Search for the cell housing the specified text and yield its (X, Y) center coordinate. 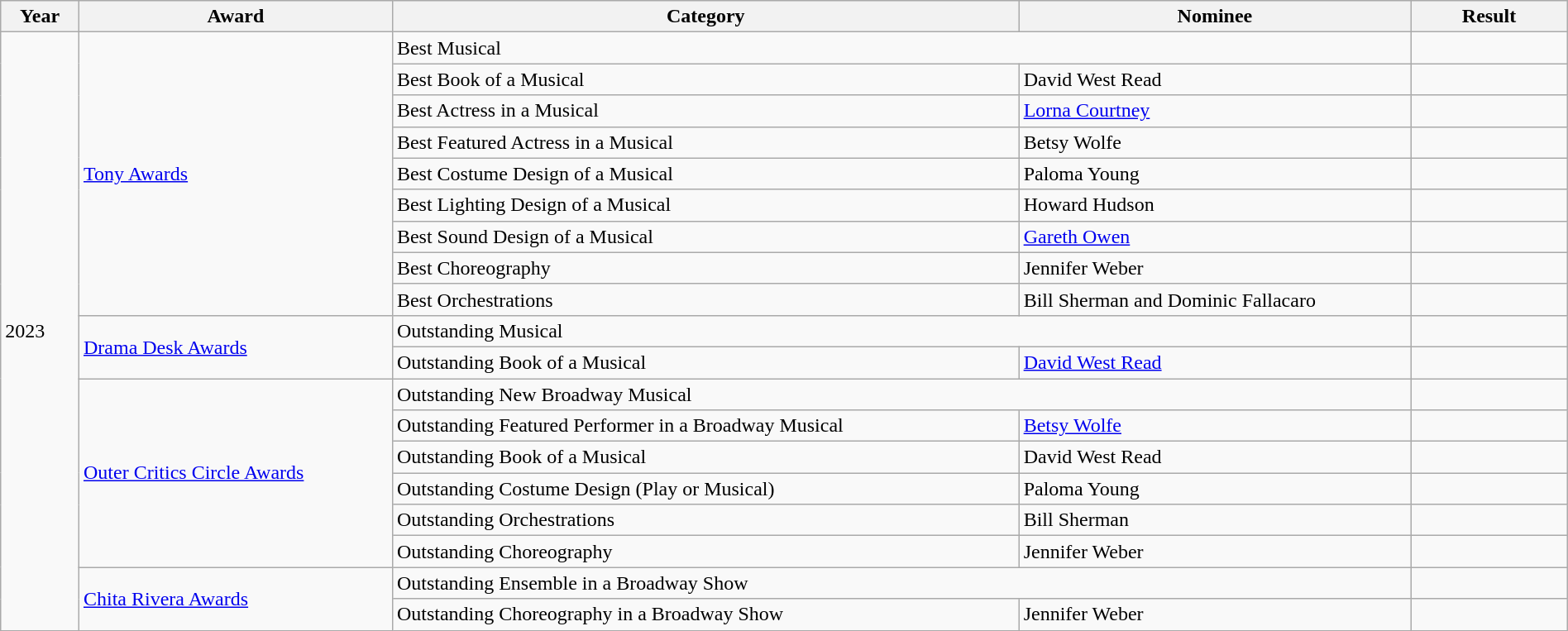
Outstanding Choreography in a Broadway Show (705, 614)
Best Book of a Musical (705, 79)
Best Costume Design of a Musical (705, 174)
Nominee (1215, 17)
Drama Desk Awards (235, 347)
Outstanding Orchestrations (705, 520)
Best Sound Design of a Musical (705, 237)
Year (40, 17)
Tony Awards (235, 174)
Award (235, 17)
Category (705, 17)
Best Choreography (705, 268)
Outstanding New Broadway Musical (901, 394)
Lorna Courtney (1215, 111)
Result (1489, 17)
Outer Critics Circle Awards (235, 473)
Outstanding Ensemble in a Broadway Show (901, 583)
Gareth Owen (1215, 237)
Best Orchestrations (705, 299)
Outstanding Musical (901, 331)
Bill Sherman (1215, 520)
2023 (40, 331)
Bill Sherman and Dominic Fallacaro (1215, 299)
Best Musical (901, 48)
Best Featured Actress in a Musical (705, 142)
Outstanding Featured Performer in a Broadway Musical (705, 426)
Outstanding Choreography (705, 552)
Best Actress in a Musical (705, 111)
Best Lighting Design of a Musical (705, 205)
Chita Rivera Awards (235, 599)
Outstanding Costume Design (Play or Musical) (705, 489)
Howard Hudson (1215, 205)
